Find where the given text appears and provide that cell's center as [X, Y] coordinate. 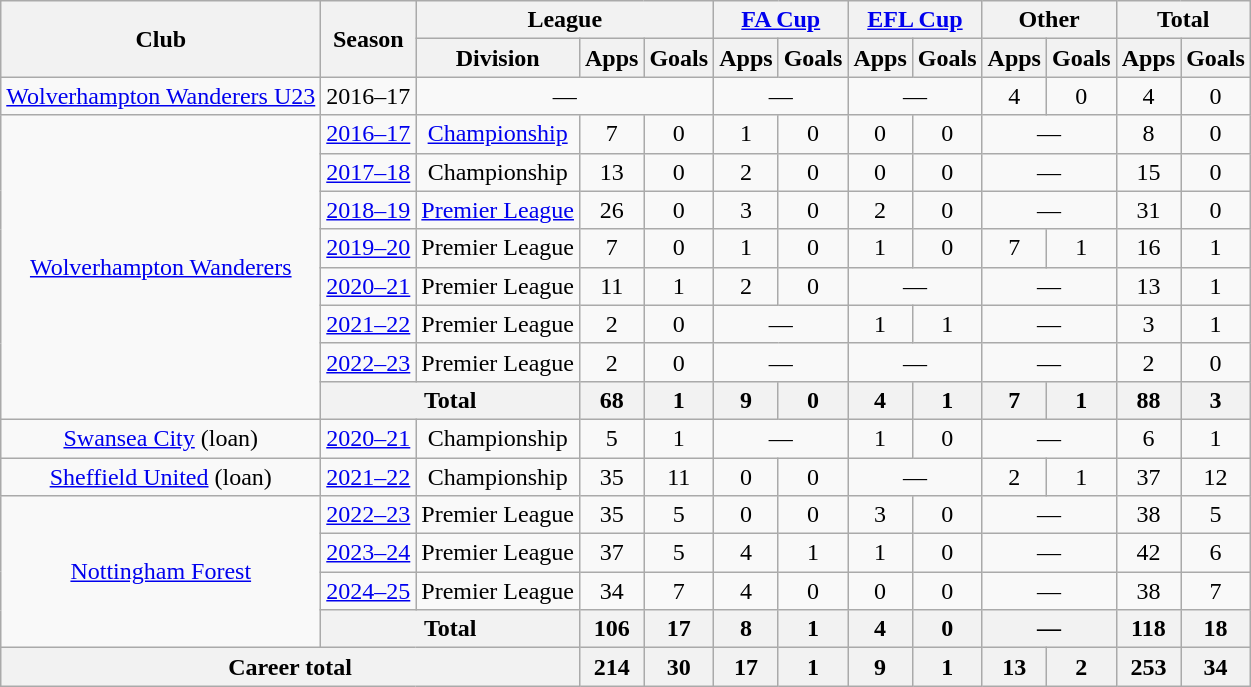
18 [1216, 629]
Wolverhampton Wanderers U23 [161, 96]
Season [368, 39]
68 [611, 400]
214 [611, 667]
Wolverhampton Wanderers [161, 267]
15 [1148, 172]
106 [611, 629]
12 [1216, 477]
2023–24 [368, 553]
2017–18 [368, 172]
League [565, 20]
2019–20 [368, 248]
FA Cup [781, 20]
Sheffield United (loan) [161, 477]
88 [1148, 400]
Division [498, 58]
26 [611, 210]
Club [161, 39]
16 [1148, 248]
Swansea City (loan) [161, 438]
31 [1148, 210]
EFL Cup [915, 20]
2018–19 [368, 210]
Nottingham Forest [161, 572]
2024–25 [368, 591]
253 [1148, 667]
Other [1049, 20]
42 [1148, 553]
Career total [290, 667]
118 [1148, 629]
30 [679, 667]
